Provide the [x, y] coordinate of the cell's center where the given text is located.  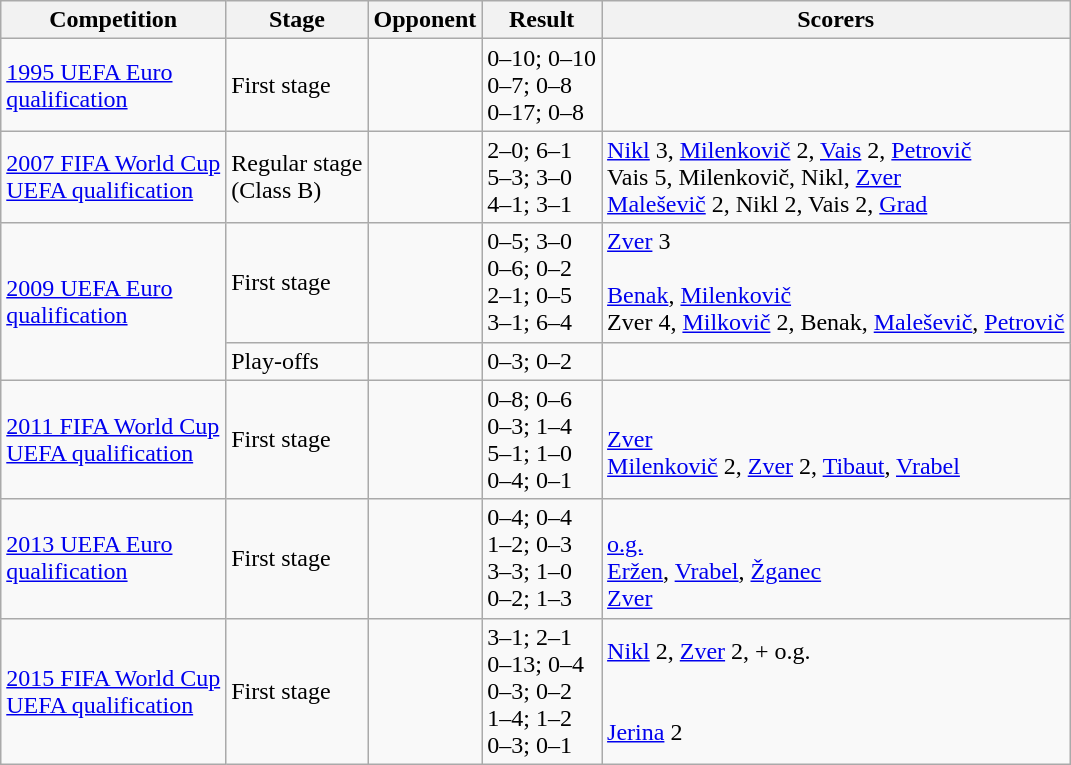
2011 FIFA World CupUEFA qualification [114, 440]
Result [542, 20]
0–10; 0–100–7; 0–80–17; 0–8 [542, 85]
Nikl 3, Milenkovič 2, Vais 2, PetrovičVais 5, Milenkovič, Nikl, ZverMaleševič 2, Nikl 2, Vais 2, Grad [836, 177]
0–5; 3–00–6; 0–22–1; 0–53–1; 6–4 [542, 282]
0–3; 0–2 [542, 361]
Competition [114, 20]
2–0; 6–15–3; 3–04–1; 3–1 [542, 177]
ZverMilenkovič 2, Zver 2, Tibaut, Vrabel [836, 440]
Nikl 2, Zver 2, + o.g.Jerina 2 [836, 691]
Zver 3Benak, MilenkovičZver 4, Milkovič 2, Benak, Maleševič, Petrovič [836, 282]
2013 UEFA Euroqualification [114, 558]
2009 UEFA Euroqualification [114, 302]
1995 UEFA Euroqualification [114, 85]
o.g.Eržen, Vrabel, ŽganecZver [836, 558]
Scorers [836, 20]
0–4; 0–41–2; 0–33–3; 1–00–2; 1–3 [542, 558]
2007 FIFA World CupUEFA qualification [114, 177]
Stage [297, 20]
Opponent [425, 20]
Regular stage(Class B) [297, 177]
0–8; 0–60–3; 1–45–1; 1–00–4; 0–1 [542, 440]
3–1; 2–10–13; 0–40–3; 0–21–4; 1–20–3; 0–1 [542, 691]
Play-offs [297, 361]
2015 FIFA World CupUEFA qualification [114, 691]
